For the text-containing cell, return its midpoint in (x, y) coordinate format. 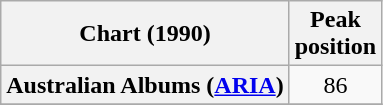
Chart (1990) (145, 34)
Australian Albums (ARIA) (145, 85)
Peakposition (335, 34)
86 (335, 85)
